Output the (X, Y) coordinate of the center of the cell containing the given text.  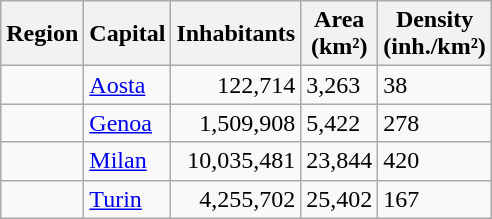
Turin (128, 199)
Area(km²) (340, 34)
1,509,908 (236, 123)
3,263 (340, 85)
Genoa (128, 123)
23,844 (340, 161)
167 (435, 199)
420 (435, 161)
Capital (128, 34)
122,714 (236, 85)
Aosta (128, 85)
38 (435, 85)
10,035,481 (236, 161)
5,422 (340, 123)
Density(inh./km²) (435, 34)
278 (435, 123)
25,402 (340, 199)
Inhabitants (236, 34)
Milan (128, 161)
Region (42, 34)
4,255,702 (236, 199)
